Provide the (X, Y) coordinate of the cell's center where the given text is located.  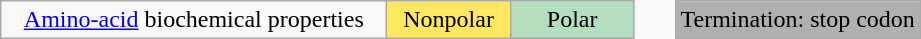
Polar (572, 20)
Nonpolar (449, 20)
Amino-acid biochemical properties (194, 20)
Termination: stop codon (798, 20)
